Search for the cell housing the specified text and yield its [X, Y] center coordinate. 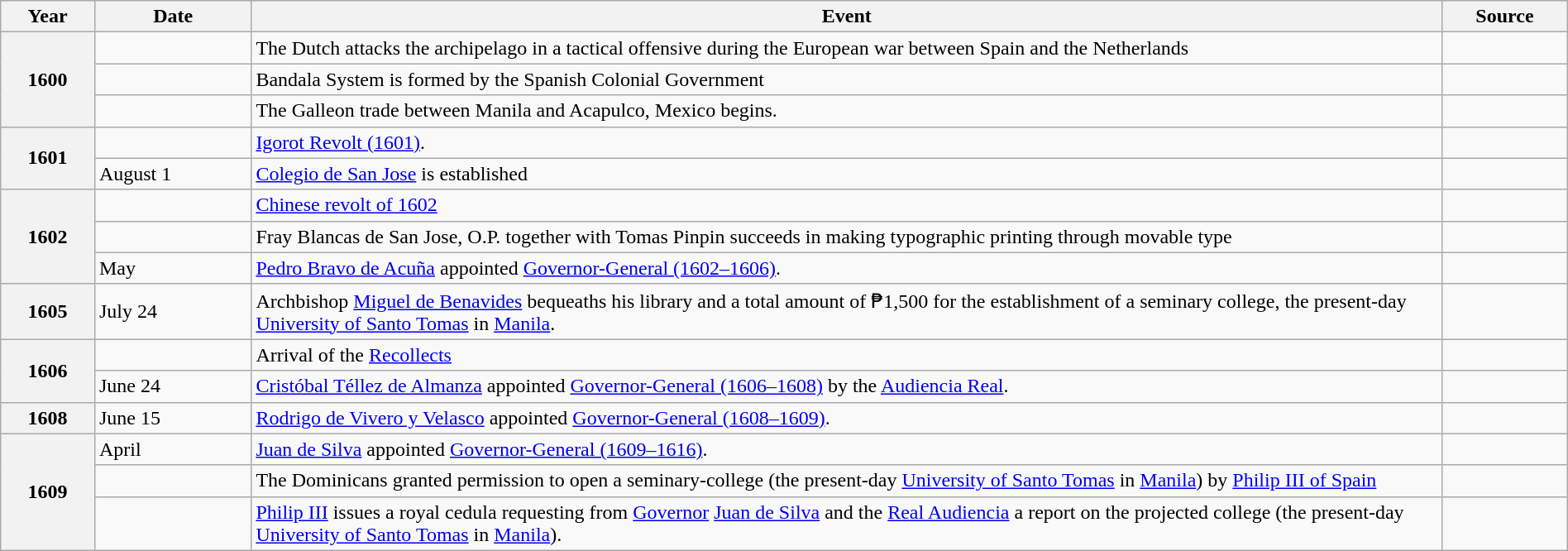
The Dominicans granted permission to open a seminary-college (the present-day University of Santo Tomas in Manila) by Philip III of Spain [847, 481]
1601 [48, 158]
Fray Blancas de San Jose, O.P. together with Tomas Pinpin succeeds in making typographic printing through movable type [847, 237]
1602 [48, 237]
1605 [48, 311]
1608 [48, 418]
Date [172, 17]
April [172, 449]
The Galleon trade between Manila and Acapulco, Mexico begins. [847, 111]
The Dutch attacks the archipelago in a tactical offensive during the European war between Spain and the Netherlands [847, 48]
Event [847, 17]
1606 [48, 371]
1600 [48, 79]
Juan de Silva appointed Governor-General (1609–1616). [847, 449]
Bandala System is formed by the Spanish Colonial Government [847, 79]
Source [1505, 17]
August 1 [172, 174]
June 24 [172, 386]
Rodrigo de Vivero y Velasco appointed Governor-General (1608–1609). [847, 418]
Year [48, 17]
May [172, 268]
Igorot Revolt (1601). [847, 142]
Chinese revolt of 1602 [847, 205]
June 15 [172, 418]
Pedro Bravo de Acuña appointed Governor-General (1602–1606). [847, 268]
1609 [48, 491]
Colegio de San Jose is established [847, 174]
Arrival of the Recollects [847, 355]
July 24 [172, 311]
Cristóbal Téllez de Almanza appointed Governor-General (1606–1608) by the Audiencia Real. [847, 386]
